Scan for the cell matching the given text and deliver its [x, y] coordinate at center. 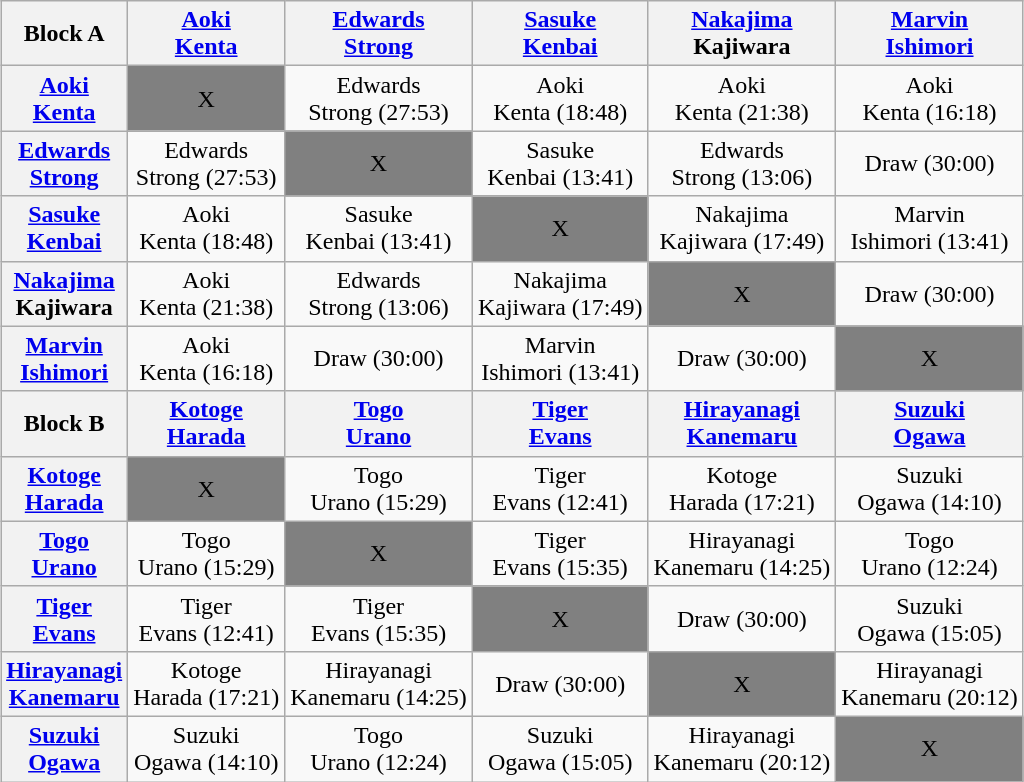
Block B [64, 424]
Block A [64, 34]
